For the text-containing cell, return its midpoint in [X, Y] coordinate format. 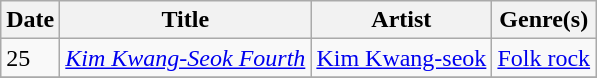
Date [30, 20]
Kim Kwang-seok [402, 58]
Title [186, 20]
Folk rock [544, 58]
Artist [402, 20]
Genre(s) [544, 20]
Kim Kwang-Seok Fourth [186, 58]
25 [30, 58]
